Search for the cell housing the specified text and yield its (X, Y) center coordinate. 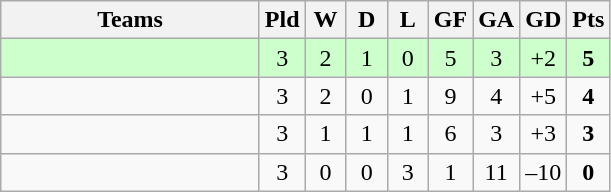
+3 (544, 134)
+5 (544, 96)
GF (450, 20)
W (326, 20)
GD (544, 20)
+2 (544, 58)
6 (450, 134)
Pld (282, 20)
11 (496, 172)
–10 (544, 172)
GA (496, 20)
L (408, 20)
Teams (130, 20)
Pts (588, 20)
D (366, 20)
9 (450, 96)
